Return the (x, y) coordinate for the center point of the cell that contains the specified text.  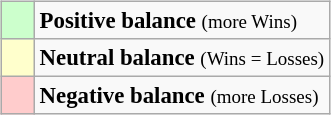
Neutral balance (Wins = Losses) (182, 58)
Positive balance (more Wins) (182, 21)
Negative balance (more Losses) (182, 96)
